Output the (X, Y) coordinate of the center of the cell containing the given text.  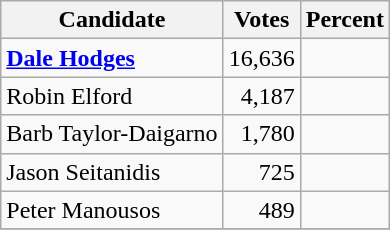
489 (262, 210)
725 (262, 172)
Percent (344, 20)
Jason Seitanidis (112, 172)
Dale Hodges (112, 58)
Barb Taylor-Daigarno (112, 134)
16,636 (262, 58)
Candidate (112, 20)
Votes (262, 20)
4,187 (262, 96)
Peter Manousos (112, 210)
1,780 (262, 134)
Robin Elford (112, 96)
